Provide the [X, Y] coordinate of the cell's center where the given text is located.  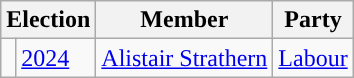
Party [313, 20]
Alistair Strathern [184, 58]
Member [184, 20]
2024 [56, 58]
Election [48, 20]
Labour [313, 58]
